Locate the cell with the specified text and output its [X, Y] center coordinate. 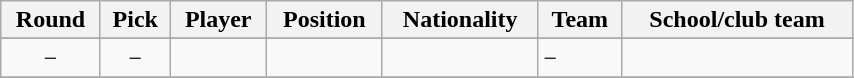
Nationality [460, 20]
Position [324, 20]
Player [218, 20]
Round [51, 20]
School/club team [738, 20]
Team [580, 20]
Pick [135, 20]
